Scan for the cell matching the given text and deliver its [x, y] coordinate at center. 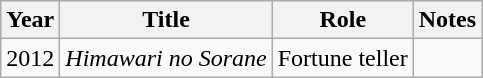
Fortune teller [342, 58]
2012 [30, 58]
Role [342, 20]
Title [166, 20]
Himawari no Sorane [166, 58]
Notes [447, 20]
Year [30, 20]
